For the text-containing cell, return its midpoint in (X, Y) coordinate format. 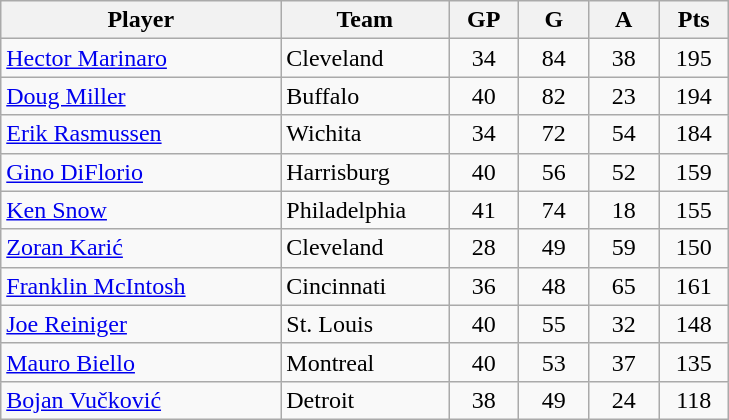
54 (624, 134)
82 (554, 96)
52 (624, 172)
Harrisburg (365, 172)
Ken Snow (141, 210)
37 (624, 362)
23 (624, 96)
84 (554, 58)
G (554, 20)
65 (624, 286)
41 (484, 210)
48 (554, 286)
24 (624, 400)
32 (624, 324)
18 (624, 210)
Franklin McIntosh (141, 286)
Team (365, 20)
155 (694, 210)
36 (484, 286)
Gino DiFlorio (141, 172)
Zoran Karić (141, 248)
St. Louis (365, 324)
53 (554, 362)
Detroit (365, 400)
Doug Miller (141, 96)
Buffalo (365, 96)
Mauro Biello (141, 362)
135 (694, 362)
55 (554, 324)
195 (694, 58)
Wichita (365, 134)
148 (694, 324)
59 (624, 248)
184 (694, 134)
Hector Marinaro (141, 58)
74 (554, 210)
A (624, 20)
161 (694, 286)
56 (554, 172)
Philadelphia (365, 210)
118 (694, 400)
Montreal (365, 362)
Player (141, 20)
72 (554, 134)
150 (694, 248)
Joe Reiniger (141, 324)
Bojan Vučković (141, 400)
Erik Rasmussen (141, 134)
159 (694, 172)
Cincinnati (365, 286)
GP (484, 20)
28 (484, 248)
194 (694, 96)
Pts (694, 20)
